Extract the [X, Y] coordinate from the center of the cell holding the provided text.  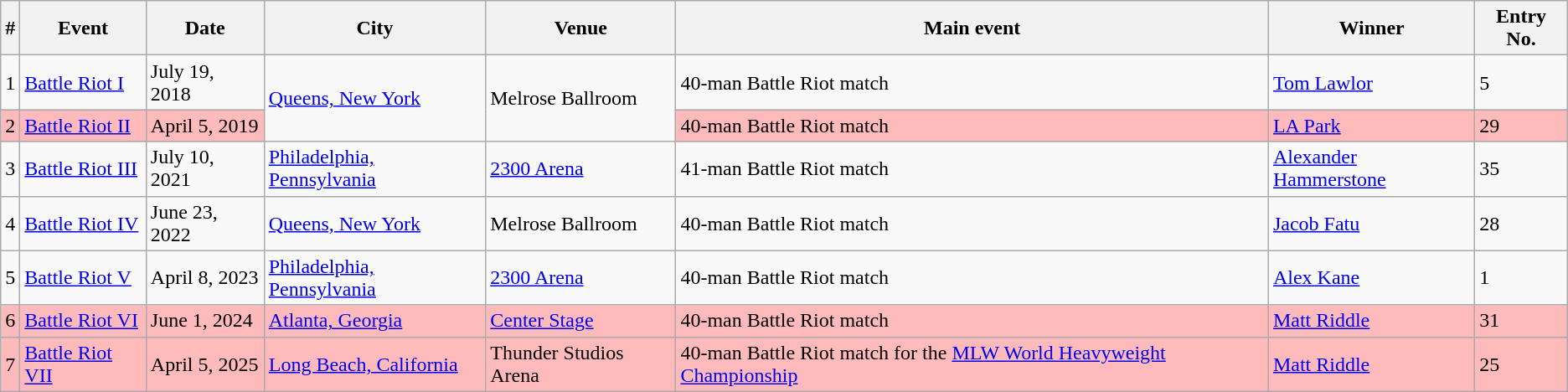
Entry No. [1521, 28]
Center Stage [581, 321]
Alex Kane [1371, 278]
Jacob Fatu [1371, 223]
Alexander Hammerstone [1371, 169]
40-man Battle Riot match for the MLW World Heavyweight Championship [972, 364]
28 [1521, 223]
3 [10, 169]
Date [204, 28]
35 [1521, 169]
LA Park [1371, 126]
Battle Riot V [83, 278]
July 10, 2021 [204, 169]
41-man Battle Riot match [972, 169]
April 8, 2023 [204, 278]
Battle Riot VII [83, 364]
Event [83, 28]
Tom Lawlor [1371, 82]
July 19, 2018 [204, 82]
City [375, 28]
Long Beach, California [375, 364]
25 [1521, 364]
Main event [972, 28]
April 5, 2019 [204, 126]
Venue [581, 28]
June 1, 2024 [204, 321]
Winner [1371, 28]
Battle Riot VI [83, 321]
6 [10, 321]
Battle Riot III [83, 169]
29 [1521, 126]
Thunder Studios Arena [581, 364]
2 [10, 126]
31 [1521, 321]
Battle Riot I [83, 82]
7 [10, 364]
4 [10, 223]
Battle Riot II [83, 126]
April 5, 2025 [204, 364]
June 23, 2022 [204, 223]
# [10, 28]
Atlanta, Georgia [375, 321]
Battle Riot IV [83, 223]
